Return (x, y) of the center of cell containing provided text 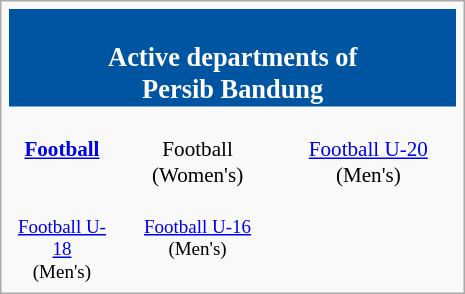
Football U-18 (Men's) (62, 238)
Football U-20 (Men's) (368, 149)
Football (Women's) (198, 149)
Active departments ofPersib Bandung (232, 58)
Football (62, 149)
Football U-16 (Men's) (198, 238)
